Extract the (X, Y) coordinate from the center of the cell holding the provided text.  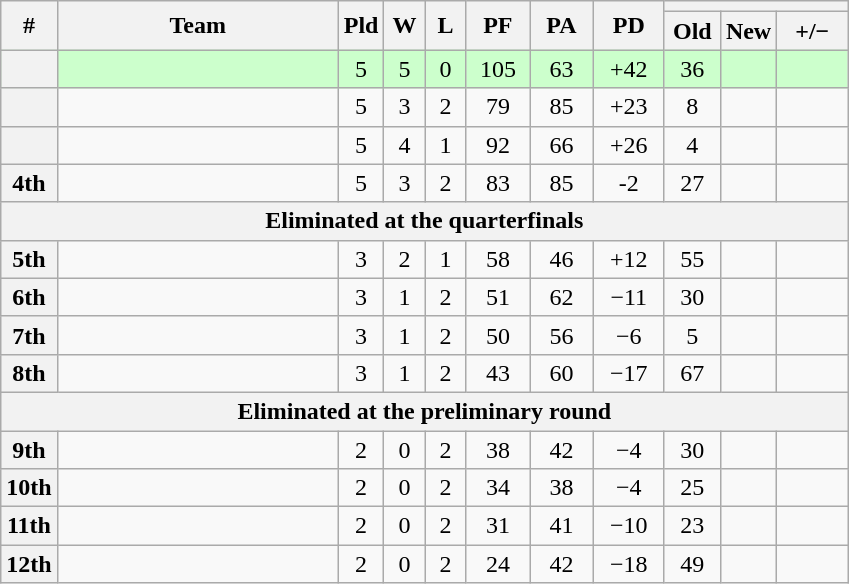
34 (498, 488)
+42 (628, 69)
46 (562, 259)
56 (562, 335)
41 (562, 526)
W (404, 26)
83 (498, 183)
Pld (361, 26)
7th (29, 335)
25 (692, 488)
43 (498, 373)
49 (692, 564)
PA (562, 26)
−11 (628, 297)
79 (498, 107)
92 (498, 145)
Eliminated at the preliminary round (424, 411)
+12 (628, 259)
63 (562, 69)
50 (498, 335)
55 (692, 259)
62 (562, 297)
Old (692, 31)
Team (198, 26)
24 (498, 564)
27 (692, 183)
105 (498, 69)
11th (29, 526)
PD (628, 26)
4th (29, 183)
9th (29, 449)
Eliminated at the quarterfinals (424, 221)
58 (498, 259)
PF (498, 26)
10th (29, 488)
66 (562, 145)
6th (29, 297)
+26 (628, 145)
36 (692, 69)
31 (498, 526)
12th (29, 564)
67 (692, 373)
8th (29, 373)
−18 (628, 564)
-2 (628, 183)
+23 (628, 107)
New (748, 31)
5th (29, 259)
60 (562, 373)
−6 (628, 335)
−17 (628, 373)
23 (692, 526)
8 (692, 107)
L (446, 26)
+/− (812, 31)
−10 (628, 526)
51 (498, 297)
# (29, 26)
